Return [X, Y] of the center of cell containing provided text 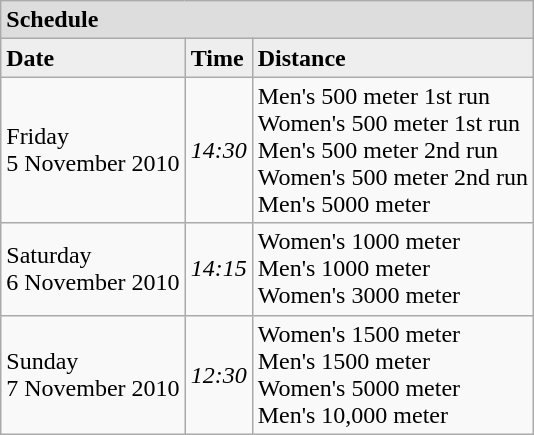
Saturday6 November 2010 [93, 269]
Distance [392, 58]
12:30 [218, 374]
Time [218, 58]
Men's 500 meter 1st runWomen's 500 meter 1st runMen's 500 meter 2nd runWomen's 500 meter 2nd runMen's 5000 meter [392, 150]
Women's 1000 meterMen's 1000 meterWomen's 3000 meter [392, 269]
Women's 1500 meterMen's 1500 meterWomen's 5000 meterMen's 10,000 meter [392, 374]
Sunday7 November 2010 [93, 374]
Date [93, 58]
Friday5 November 2010 [93, 150]
14:15 [218, 269]
Schedule [268, 20]
14:30 [218, 150]
